Capture the cell that displays the provided text and extract its [X, Y] central coordinate. 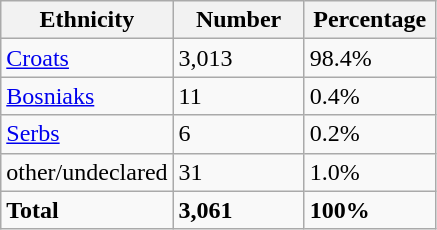
98.4% [370, 58]
3,061 [238, 210]
Serbs [87, 134]
100% [370, 210]
1.0% [370, 172]
0.2% [370, 134]
Percentage [370, 20]
Bosniaks [87, 96]
other/undeclared [87, 172]
31 [238, 172]
3,013 [238, 58]
Number [238, 20]
Croats [87, 58]
Total [87, 210]
6 [238, 134]
Ethnicity [87, 20]
0.4% [370, 96]
11 [238, 96]
